Output the [x, y] coordinate of the center of the cell containing the given text.  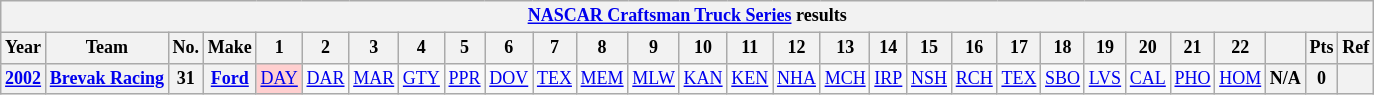
31 [186, 78]
4 [422, 48]
13 [845, 48]
21 [1192, 48]
CAL [1148, 78]
6 [509, 48]
DOV [509, 78]
KAN [703, 78]
20 [1148, 48]
16 [974, 48]
Brevak Racing [106, 78]
18 [1063, 48]
11 [750, 48]
DAY [279, 78]
DAR [326, 78]
MEM [602, 78]
Team [106, 48]
10 [703, 48]
12 [797, 48]
1 [279, 48]
19 [1104, 48]
SBO [1063, 78]
MCH [845, 78]
PHO [1192, 78]
Ford [230, 78]
IRP [888, 78]
7 [555, 48]
RCH [974, 78]
Pts [1322, 48]
22 [1240, 48]
PPR [464, 78]
HOM [1240, 78]
15 [930, 48]
N/A [1286, 78]
KEN [750, 78]
0 [1322, 78]
14 [888, 48]
MAR [374, 78]
No. [186, 48]
5 [464, 48]
8 [602, 48]
Make [230, 48]
NSH [930, 78]
GTY [422, 78]
NHA [797, 78]
2 [326, 48]
2002 [24, 78]
3 [374, 48]
9 [654, 48]
LVS [1104, 78]
Year [24, 48]
NASCAR Craftsman Truck Series results [688, 16]
Ref [1356, 48]
MLW [654, 78]
17 [1019, 48]
